Provide the (x, y) coordinate of the cell's center where the given text is located.  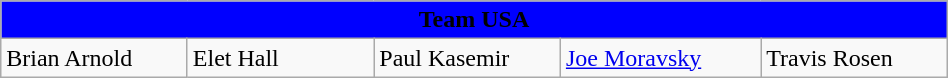
Paul Kasemir (468, 58)
Joe Moravsky (660, 58)
Team USA (474, 20)
Travis Rosen (854, 58)
Brian Arnold (94, 58)
Elet Hall (280, 58)
